Identify which cell holds the provided text, then report its [x, y] central coordinate. 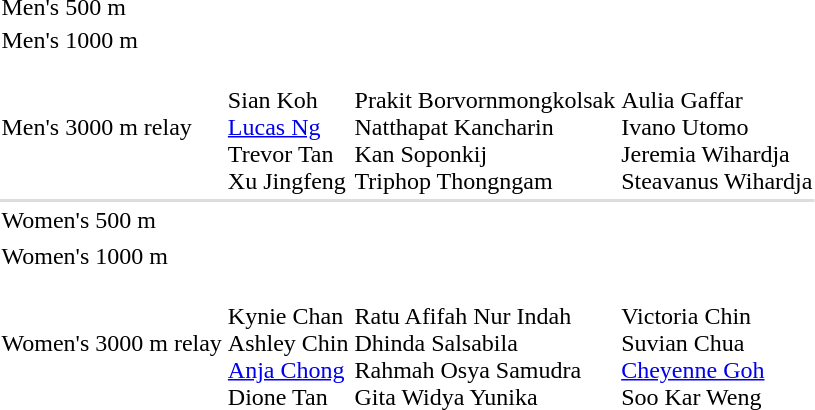
Sian KohLucas NgTrevor TanXu Jingfeng [288, 127]
Women's 1000 m [112, 256]
Men's 1000 m [112, 40]
Men's 3000 m relay [112, 127]
Aulia GaffarIvano UtomoJeremia WihardjaSteavanus Wihardja [717, 127]
Prakit BorvornmongkolsakNatthapat KancharinKan SoponkijTriphop Thongngam [485, 127]
Women's 500 m [112, 220]
